Return the (X, Y) coordinate for the center point of the cell that contains the specified text.  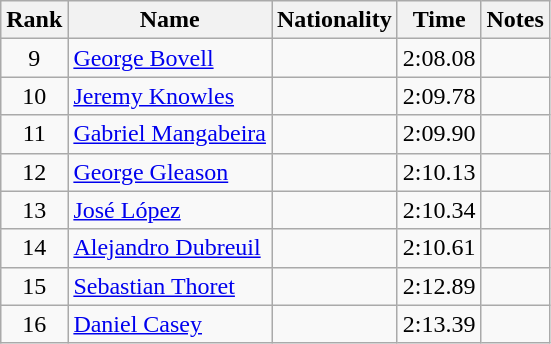
Nationality (335, 20)
George Gleason (170, 172)
2:09.90 (439, 134)
José López (170, 210)
2:12.89 (439, 286)
15 (34, 286)
16 (34, 324)
Sebastian Thoret (170, 286)
10 (34, 96)
11 (34, 134)
2:10.34 (439, 210)
2:10.61 (439, 248)
Jeremy Knowles (170, 96)
9 (34, 58)
13 (34, 210)
Notes (515, 20)
2:10.13 (439, 172)
2:13.39 (439, 324)
Time (439, 20)
2:09.78 (439, 96)
Daniel Casey (170, 324)
Name (170, 20)
Gabriel Mangabeira (170, 134)
George Bovell (170, 58)
Alejandro Dubreuil (170, 248)
14 (34, 248)
12 (34, 172)
Rank (34, 20)
2:08.08 (439, 58)
